Return the [x, y] coordinate for the center point of the cell that contains the specified text.  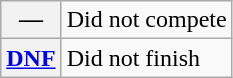
Did not compete [146, 20]
Did not finish [146, 58]
DNF [31, 58]
— [31, 20]
